Output the (x, y) coordinate of the center of the cell containing the given text.  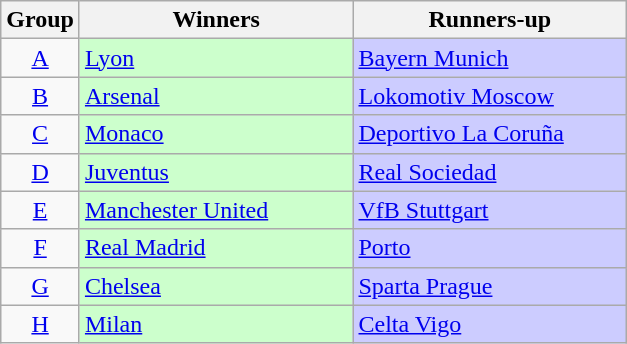
Celta Vigo (490, 324)
Juventus (216, 172)
Chelsea (216, 286)
F (40, 248)
A (40, 58)
Arsenal (216, 96)
D (40, 172)
Milan (216, 324)
Lokomotiv Moscow (490, 96)
Real Madrid (216, 248)
Manchester United (216, 210)
Deportivo La Coruña (490, 134)
Monaco (216, 134)
G (40, 286)
H (40, 324)
Sparta Prague (490, 286)
B (40, 96)
Runners-up (490, 20)
E (40, 210)
Group (40, 20)
Lyon (216, 58)
Bayern Munich (490, 58)
C (40, 134)
VfB Stuttgart (490, 210)
Porto (490, 248)
Real Sociedad (490, 172)
Winners (216, 20)
